Provide the (x, y) coordinate of the cell's center where the given text is located.  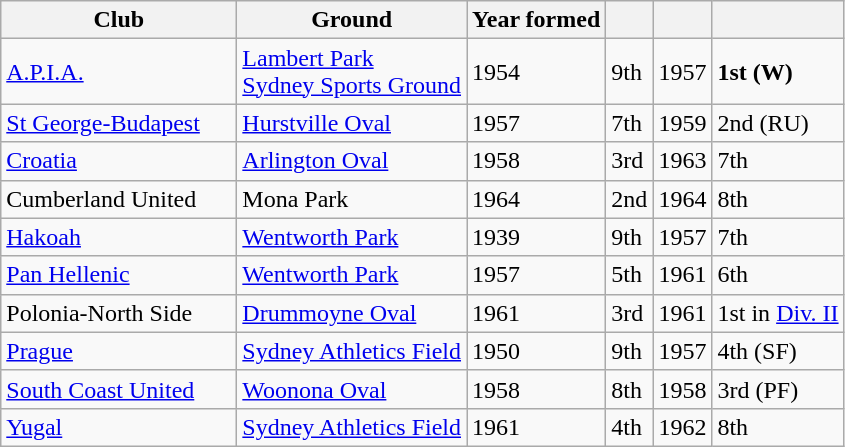
1950 (536, 351)
Arlington Oval (352, 161)
Hakoah (119, 237)
Yugal (119, 427)
Hurstville Oval (352, 123)
3rd (PF) (778, 389)
2nd (630, 199)
Ground (352, 20)
St George-Budapest (119, 123)
South Coast United (119, 389)
1939 (536, 237)
Croatia (119, 161)
1954 (536, 72)
Drummoyne Oval (352, 313)
5th (630, 275)
Pan Hellenic (119, 275)
6th (778, 275)
Year formed (536, 20)
4th (SF) (778, 351)
Lambert Park Sydney Sports Ground (352, 72)
1st in Div. II (778, 313)
4th (630, 427)
2nd (RU) (778, 123)
1962 (682, 427)
Club (119, 20)
1st (W) (778, 72)
1959 (682, 123)
Prague (119, 351)
Cumberland United (119, 199)
A.P.I.A. (119, 72)
Woonona Oval (352, 389)
Polonia-North Side (119, 313)
1963 (682, 161)
Mona Park (352, 199)
